Locate the cell with the specified text and output its [X, Y] center coordinate. 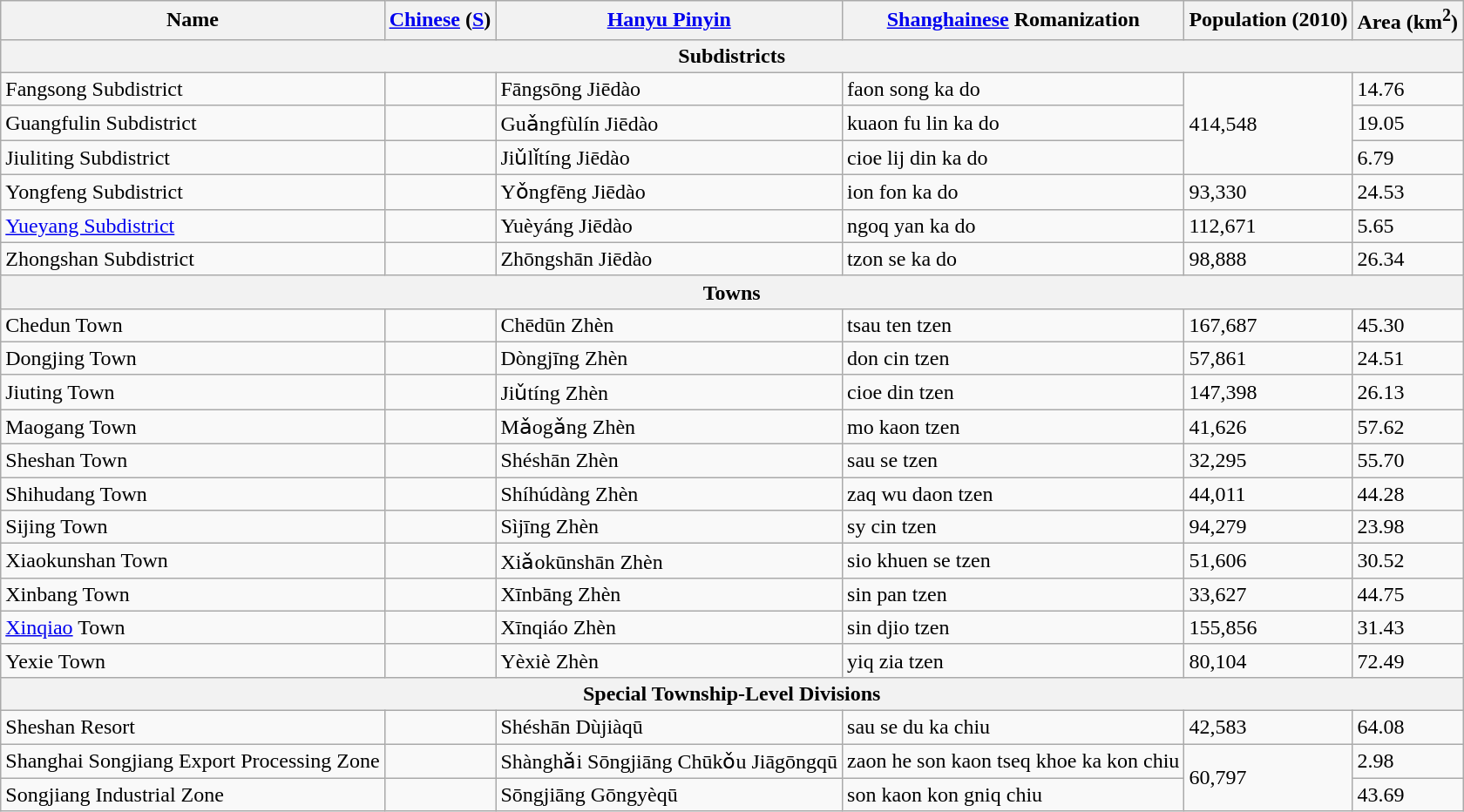
112,671 [1269, 226]
Guǎngfùlín Jiēdào [669, 123]
Shihudang Town [193, 494]
yiq zia tzen [1013, 660]
Yueyang Subdistrict [193, 226]
kuaon fu lin ka do [1013, 123]
44.28 [1408, 494]
Yuèyáng Jiēdào [669, 226]
tsau ten tzen [1013, 325]
19.05 [1408, 123]
Jiuting Town [193, 392]
Zhongshan Subdistrict [193, 259]
80,104 [1269, 660]
Jiǔtíng Zhèn [669, 392]
6.79 [1408, 158]
Sōngjiāng Gōngyèqū [669, 795]
Towns [732, 292]
Mǎogǎng Zhèn [669, 427]
Area (km2) [1408, 21]
sau se tzen [1013, 461]
147,398 [1269, 392]
Chēdūn Zhèn [669, 325]
Songjiang Industrial Zone [193, 795]
Yexie Town [193, 660]
24.51 [1408, 358]
zaq wu daon tzen [1013, 494]
31.43 [1408, 627]
don cin tzen [1013, 358]
14.76 [1408, 89]
Sheshan Town [193, 461]
son kaon kon gniq chiu [1013, 795]
Subdistricts [732, 56]
41,626 [1269, 427]
Shéshān Zhèn [669, 461]
Shíhúdàng Zhèn [669, 494]
93,330 [1269, 193]
155,856 [1269, 627]
32,295 [1269, 461]
sy cin tzen [1013, 527]
Sijing Town [193, 527]
24.53 [1408, 193]
Xīnbāng Zhèn [669, 594]
26.34 [1408, 259]
57,861 [1269, 358]
Chedun Town [193, 325]
Sheshan Resort [193, 727]
72.49 [1408, 660]
Shanghainese Romanization [1013, 21]
Shànghǎi Sōngjiāng Chūkǒu Jiāgōngqū [669, 761]
Dòngjīng Zhèn [669, 358]
cioe din tzen [1013, 392]
51,606 [1269, 561]
Fāngsōng Jiēdào [669, 89]
sau se du ka chiu [1013, 727]
414,548 [1269, 124]
Xiǎokūnshān Zhèn [669, 561]
55.70 [1408, 461]
Dongjing Town [193, 358]
45.30 [1408, 325]
Xinbang Town [193, 594]
Population (2010) [1269, 21]
Guangfulin Subdistrict [193, 123]
Sìjīng Zhèn [669, 527]
ion fon ka do [1013, 193]
mo kaon tzen [1013, 427]
Yèxiè Zhèn [669, 660]
Jiǔlǐtíng Jiēdào [669, 158]
94,279 [1269, 527]
60,797 [1269, 778]
sio khuen se tzen [1013, 561]
tzon se ka do [1013, 259]
44.75 [1408, 594]
Special Township-Level Divisions [732, 694]
Chinese (S) [440, 21]
43.69 [1408, 795]
Yongfeng Subdistrict [193, 193]
5.65 [1408, 226]
Shanghai Songjiang Export Processing Zone [193, 761]
Yǒngfēng Jiēdào [669, 193]
Jiuliting Subdistrict [193, 158]
zaon he son kaon tseq khoe ka kon chiu [1013, 761]
98,888 [1269, 259]
Shéshān Dùjiàqū [669, 727]
Xīnqiáo Zhèn [669, 627]
44,011 [1269, 494]
64.08 [1408, 727]
ngoq yan ka do [1013, 226]
Xinqiao Town [193, 627]
sin djio tzen [1013, 627]
Zhōngshān Jiēdào [669, 259]
30.52 [1408, 561]
faon song ka do [1013, 89]
Maogang Town [193, 427]
sin pan tzen [1013, 594]
23.98 [1408, 527]
57.62 [1408, 427]
Name [193, 21]
cioe lij din ka do [1013, 158]
26.13 [1408, 392]
42,583 [1269, 727]
Hanyu Pinyin [669, 21]
Xiaokunshan Town [193, 561]
167,687 [1269, 325]
2.98 [1408, 761]
Fangsong Subdistrict [193, 89]
33,627 [1269, 594]
